Search for the cell housing the specified text and yield its (X, Y) center coordinate. 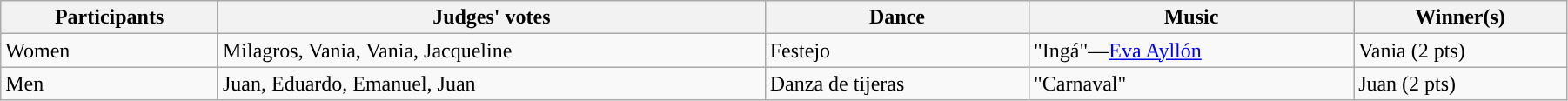
Milagros, Vania, Vania, Jacqueline (491, 50)
Women (110, 50)
"Carnaval" (1192, 84)
Vania (2 pts) (1460, 50)
Juan, Eduardo, Emanuel, Juan (491, 84)
Judges' votes (491, 17)
Men (110, 84)
Juan (2 pts) (1460, 84)
Participants (110, 17)
Winner(s) (1460, 17)
Danza de tijeras (896, 84)
"Ingá"—Eva Ayllón (1192, 50)
Dance (896, 17)
Festejo (896, 50)
Music (1192, 17)
